Find where the given text appears and provide that cell's center as [X, Y] coordinate. 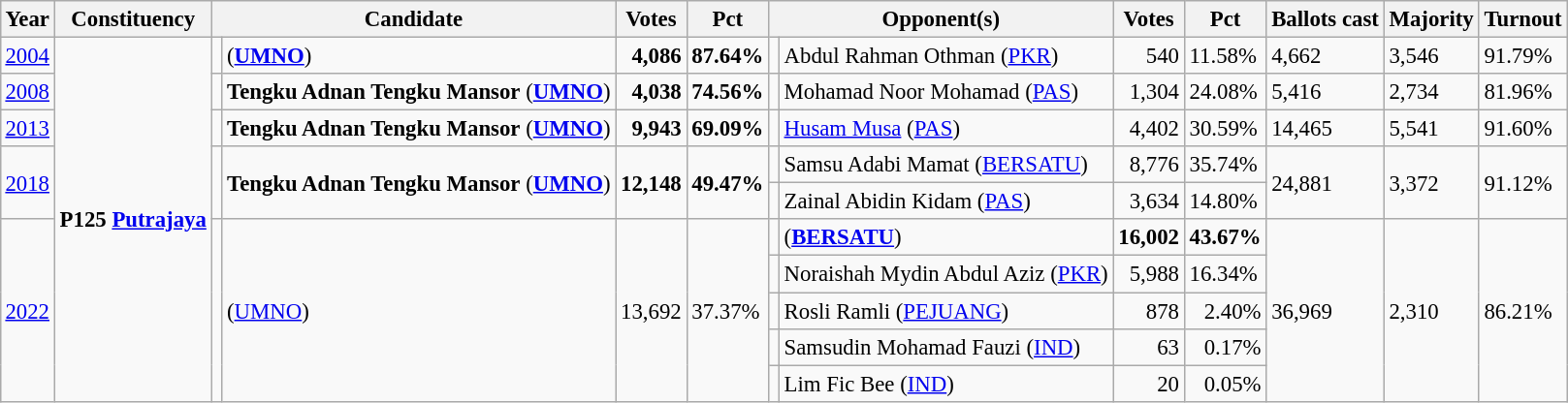
9,943 [652, 129]
87.64% [727, 55]
24.08% [1226, 92]
Majority [1431, 19]
13,692 [652, 310]
12,148 [652, 182]
0.05% [1226, 384]
878 [1148, 311]
43.67% [1226, 237]
Husam Musa (PAS) [946, 129]
0.17% [1226, 347]
Ballots cast [1325, 19]
5,988 [1148, 274]
86.21% [1522, 310]
1,304 [1148, 92]
2022 [27, 310]
11.58% [1226, 55]
14,465 [1325, 129]
540 [1148, 55]
91.79% [1522, 55]
2013 [27, 129]
35.74% [1226, 165]
4,086 [652, 55]
16.34% [1226, 274]
Mohamad Noor Mohamad (PAS) [946, 92]
Abdul Rahman Othman (PKR) [946, 55]
3,546 [1431, 55]
2.40% [1226, 311]
37.37% [727, 310]
Zainal Abidin Kidam (PAS) [946, 201]
Samsudin Mohamad Fauzi (IND) [946, 347]
74.56% [727, 92]
36,969 [1325, 310]
4,402 [1148, 129]
3,634 [1148, 201]
14.80% [1226, 201]
Candidate [413, 19]
4,038 [652, 92]
63 [1148, 347]
Rosli Ramli (PEJUANG) [946, 311]
P125 Putrajaya [133, 219]
5,416 [1325, 92]
2008 [27, 92]
2,310 [1431, 310]
69.09% [727, 129]
4,662 [1325, 55]
Opponent(s) [941, 19]
Year [27, 19]
Turnout [1522, 19]
5,541 [1431, 129]
30.59% [1226, 129]
91.12% [1522, 182]
Constituency [133, 19]
Lim Fic Bee (IND) [946, 384]
2004 [27, 55]
24,881 [1325, 182]
16,002 [1148, 237]
91.60% [1522, 129]
20 [1148, 384]
81.96% [1522, 92]
2018 [27, 182]
(BERSATU) [946, 237]
49.47% [727, 182]
Samsu Adabi Mamat (BERSATU) [946, 165]
8,776 [1148, 165]
2,734 [1431, 92]
Noraishah Mydin Abdul Aziz (PKR) [946, 274]
3,372 [1431, 182]
